From the cell containing the given text, extract its center point as [x, y] coordinate. 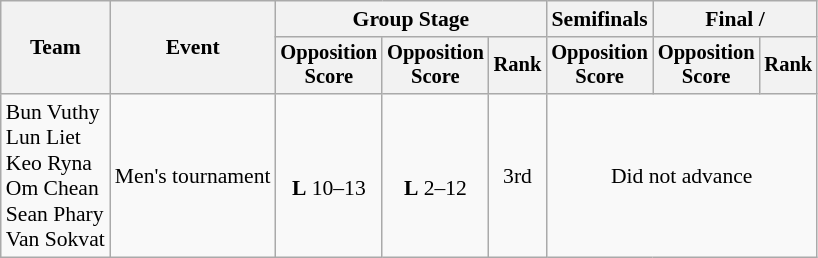
Team [56, 48]
Event [193, 48]
L 2–12 [436, 176]
Semifinals [600, 19]
L 10–13 [330, 176]
Men's tournament [193, 176]
Group Stage [412, 19]
3rd [518, 176]
Did not advance [682, 176]
Bun VuthyLun LietKeo RynaOm CheanSean PharyVan Sokvat [56, 176]
Final / [735, 19]
